Determine the (x, y) coordinate at the center of the cell enclosing the given text.  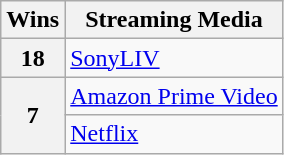
18 (33, 58)
7 (33, 115)
Wins (33, 20)
Amazon Prime Video (174, 96)
Streaming Media (174, 20)
Netflix (174, 134)
SonyLIV (174, 58)
